Determine the [x, y] coordinate at the center of the cell enclosing the given text.  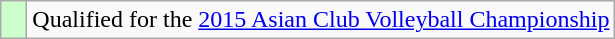
Qualified for the 2015 Asian Club Volleyball Championship [321, 20]
